For the text-containing cell, return its midpoint in (X, Y) coordinate format. 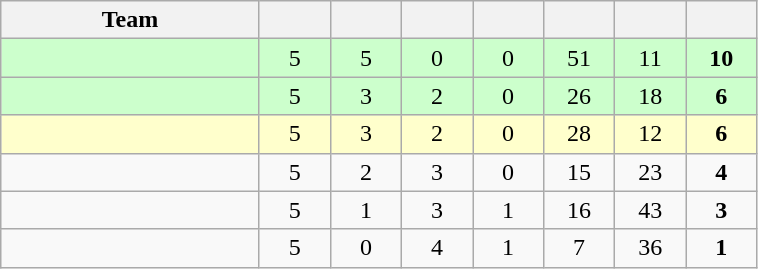
10 (722, 58)
7 (580, 248)
36 (650, 248)
26 (580, 96)
11 (650, 58)
28 (580, 134)
15 (580, 172)
Team (130, 20)
51 (580, 58)
18 (650, 96)
12 (650, 134)
43 (650, 210)
16 (580, 210)
23 (650, 172)
